Provide the [x, y] coordinate of the cell's center where the given text is located.  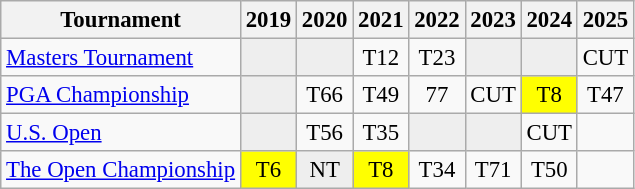
T50 [549, 170]
2022 [437, 20]
T49 [381, 95]
2021 [381, 20]
2025 [605, 20]
T56 [325, 133]
77 [437, 95]
Masters Tournament [121, 58]
T12 [381, 58]
2023 [493, 20]
T71 [493, 170]
T34 [437, 170]
NT [325, 170]
T23 [437, 58]
T66 [325, 95]
The Open Championship [121, 170]
PGA Championship [121, 95]
T6 [268, 170]
2024 [549, 20]
T47 [605, 95]
U.S. Open [121, 133]
Tournament [121, 20]
2019 [268, 20]
2020 [325, 20]
T35 [381, 133]
